Search for the cell housing the specified text and yield its (X, Y) center coordinate. 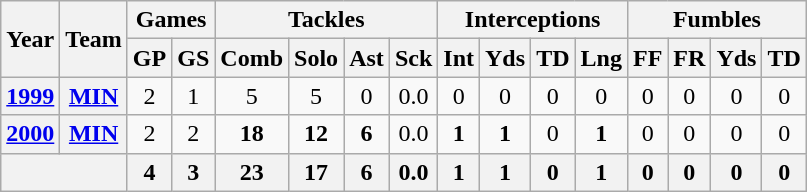
3 (194, 172)
Fumbles (716, 20)
12 (316, 134)
1999 (30, 96)
Year (30, 39)
23 (252, 172)
FF (647, 58)
Int (459, 58)
Ast (367, 58)
Sck (413, 58)
2000 (30, 134)
Solo (316, 58)
17 (316, 172)
4 (149, 172)
Lng (601, 58)
Tackles (326, 20)
Interceptions (533, 20)
GP (149, 58)
GS (194, 58)
Games (170, 20)
FR (690, 58)
Team (94, 39)
Comb (252, 58)
18 (252, 134)
